Detect which cell encompasses the target text, then output its [x, y] center coordinate. 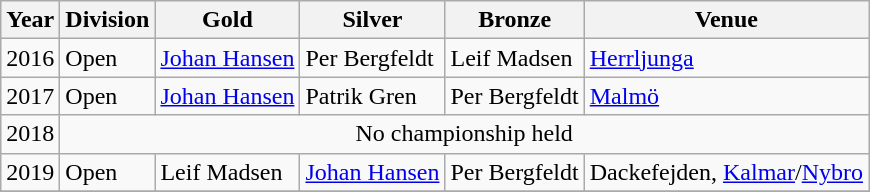
Malmö [726, 96]
No championship held [464, 134]
2019 [30, 172]
Venue [726, 20]
2016 [30, 58]
Patrik Gren [372, 96]
Dackefejden, Kalmar/Nybro [726, 172]
Herrljunga [726, 58]
2018 [30, 134]
Year [30, 20]
Bronze [514, 20]
Silver [372, 20]
2017 [30, 96]
Gold [228, 20]
Division [108, 20]
